Pinpoint the cell where the given text exists, returning its [x, y] midpoint coordinate. 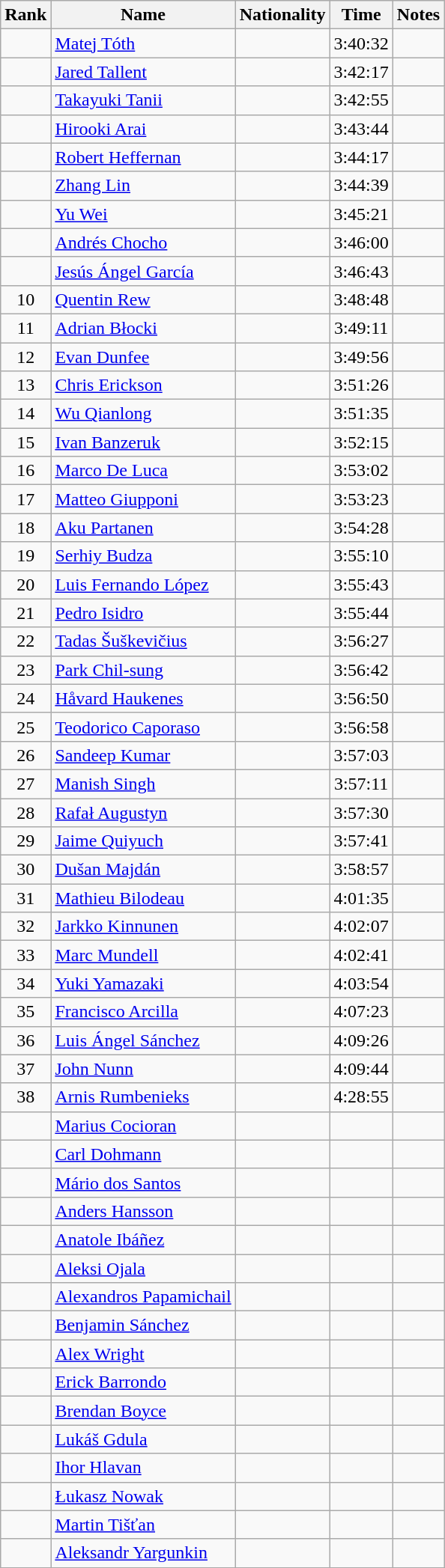
Sandeep Kumar [143, 755]
23 [25, 670]
3:57:30 [361, 812]
Dušan Majdán [143, 870]
3:53:23 [361, 499]
17 [25, 499]
Ihor Hlavan [143, 1468]
Jarkko Kinnunen [143, 927]
Martin Tišťan [143, 1525]
3:46:43 [361, 271]
3:56:42 [361, 670]
27 [25, 784]
Mário dos Santos [143, 1183]
Luis Fernando López [143, 585]
3:52:15 [361, 442]
Wu Qianlong [143, 414]
Alex Wright [143, 1354]
Time [361, 15]
21 [25, 613]
Luis Ángel Sánchez [143, 1040]
Rafał Augustyn [143, 812]
3:40:32 [361, 43]
Håvard Haukenes [143, 698]
3:45:21 [361, 214]
31 [25, 898]
Rank [25, 15]
Evan Dunfee [143, 357]
20 [25, 585]
Zhang Lin [143, 186]
Aku Partanen [143, 528]
4:09:44 [361, 1069]
Park Chil-sung [143, 670]
25 [25, 727]
Jesús Ángel García [143, 271]
3:44:17 [361, 157]
38 [25, 1097]
3:44:39 [361, 186]
Matteo Giupponi [143, 499]
Marc Mundell [143, 955]
Andrés Chocho [143, 242]
3:42:55 [361, 100]
22 [25, 641]
11 [25, 328]
Notes [418, 15]
Hirooki Arai [143, 129]
Teodorico Caporaso [143, 727]
Mathieu Bilodeau [143, 898]
Lukáš Gdula [143, 1439]
Jared Tallent [143, 72]
3:49:56 [361, 357]
Aleksi Ojala [143, 1269]
Chris Erickson [143, 385]
Marius Cocioran [143, 1126]
3:56:27 [361, 641]
3:57:11 [361, 784]
16 [25, 471]
3:42:17 [361, 72]
Quentin Rew [143, 299]
4:01:35 [361, 898]
12 [25, 357]
29 [25, 841]
Robert Heffernan [143, 157]
37 [25, 1069]
4:09:26 [361, 1040]
3:55:44 [361, 613]
36 [25, 1040]
28 [25, 812]
Matej Tóth [143, 43]
13 [25, 385]
4:07:23 [361, 1012]
Anders Hansson [143, 1211]
32 [25, 927]
Ivan Banzeruk [143, 442]
Benjamin Sánchez [143, 1326]
3:48:48 [361, 299]
Erick Barrondo [143, 1382]
Jaime Quiyuch [143, 841]
3:58:57 [361, 870]
Marco De Luca [143, 471]
35 [25, 1012]
Aleksandr Yargunkin [143, 1553]
Tadas Šuškevičius [143, 641]
4:28:55 [361, 1097]
3:57:41 [361, 841]
Manish Singh [143, 784]
3:54:28 [361, 528]
Takayuki Tanii [143, 100]
Alexandros Papamichail [143, 1297]
3:55:43 [361, 585]
3:55:10 [361, 556]
3:53:02 [361, 471]
Arnis Rumbenieks [143, 1097]
Anatole Ibáñez [143, 1239]
26 [25, 755]
4:02:41 [361, 955]
Name [143, 15]
Yu Wei [143, 214]
Pedro Isidro [143, 613]
3:57:03 [361, 755]
18 [25, 528]
Łukasz Nowak [143, 1496]
15 [25, 442]
3:43:44 [361, 129]
Carl Dohmann [143, 1154]
24 [25, 698]
3:51:35 [361, 414]
30 [25, 870]
3:51:26 [361, 385]
14 [25, 414]
Yuki Yamazaki [143, 983]
33 [25, 955]
10 [25, 299]
3:56:58 [361, 727]
3:56:50 [361, 698]
3:46:00 [361, 242]
Serhiy Budza [143, 556]
34 [25, 983]
Adrian Błocki [143, 328]
4:02:07 [361, 927]
3:49:11 [361, 328]
Nationality [282, 15]
John Nunn [143, 1069]
4:03:54 [361, 983]
Brendan Boyce [143, 1411]
19 [25, 556]
Francisco Arcilla [143, 1012]
